Detect which cell encompasses the target text, then output its [X, Y] center coordinate. 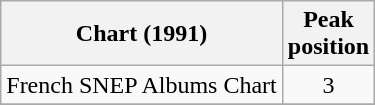
Chart (1991) [142, 34]
3 [328, 85]
French SNEP Albums Chart [142, 85]
Peakposition [328, 34]
